Output the (x, y) coordinate of the center of the cell containing the given text.  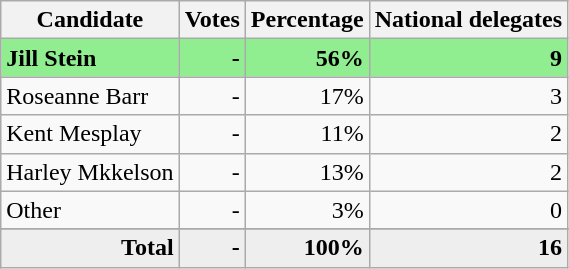
Kent Mesplay (90, 134)
11% (307, 134)
National delegates (468, 20)
Total (90, 248)
56% (307, 58)
Percentage (307, 20)
0 (468, 210)
16 (468, 248)
Candidate (90, 20)
17% (307, 96)
3 (468, 96)
3% (307, 210)
Other (90, 210)
13% (307, 172)
Roseanne Barr (90, 96)
Harley Mkkelson (90, 172)
100% (307, 248)
9 (468, 58)
Jill Stein (90, 58)
Votes (212, 20)
